Search for the cell housing the specified text and yield its (X, Y) center coordinate. 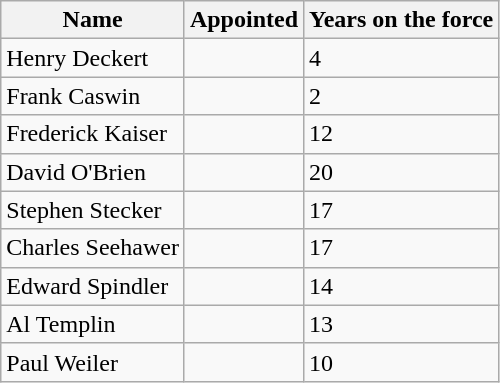
14 (402, 286)
10 (402, 362)
Henry Deckert (93, 58)
Paul Weiler (93, 362)
2 (402, 96)
Charles Seehawer (93, 248)
13 (402, 324)
Frank Caswin (93, 96)
Appointed (244, 20)
Al Templin (93, 324)
12 (402, 134)
20 (402, 172)
Stephen Stecker (93, 210)
Name (93, 20)
Edward Spindler (93, 286)
David O'Brien (93, 172)
Frederick Kaiser (93, 134)
4 (402, 58)
Years on the force (402, 20)
